Search for the cell housing the specified text and yield its [x, y] center coordinate. 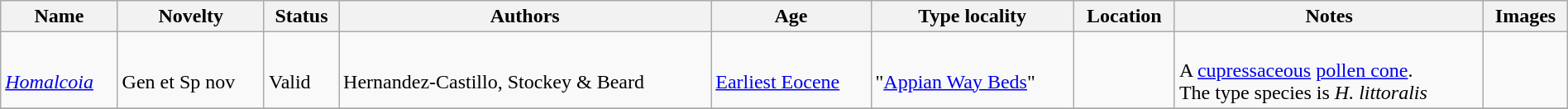
Name [60, 17]
Valid [301, 70]
Age [791, 17]
Novelty [190, 17]
Hernandez-Castillo, Stockey & Beard [525, 70]
Notes [1328, 17]
Authors [525, 17]
Status [301, 17]
Homalcoia [60, 70]
Earliest Eocene [791, 70]
Type locality [973, 17]
Gen et Sp nov [190, 70]
"Appian Way Beds" [973, 70]
Images [1525, 17]
Location [1124, 17]
A cupressaceous pollen cone.The type species is H. littoralis [1328, 70]
